From the cell containing the given text, extract its center point as [X, Y] coordinate. 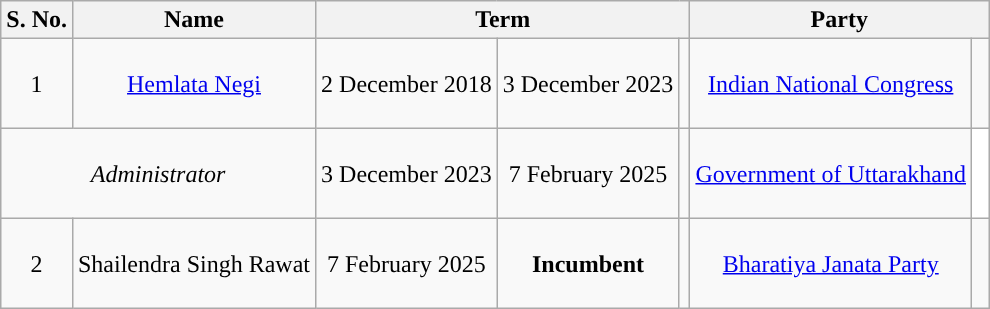
Administrator [158, 174]
Party [840, 20]
Name [194, 20]
2 [37, 264]
S. No. [37, 20]
Government of Uttarakhand [831, 174]
Shailendra Singh Rawat [194, 264]
2 December 2018 [407, 84]
Incumbent [588, 264]
1 [37, 84]
Bharatiya Janata Party [831, 264]
Term [503, 20]
Indian National Congress [831, 84]
Hemlata Negi [194, 84]
